For the text-containing cell, return its midpoint in (x, y) coordinate format. 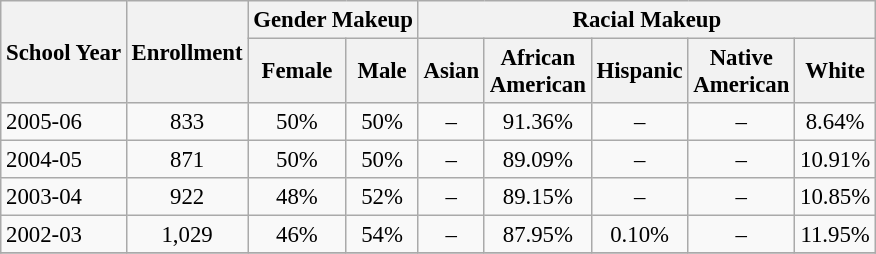
2003-04 (64, 197)
52% (382, 197)
46% (297, 235)
Male (382, 72)
833 (187, 122)
Native American (742, 72)
2002-03 (64, 235)
48% (297, 197)
922 (187, 197)
10.85% (836, 197)
89.15% (538, 197)
0.10% (640, 235)
1,029 (187, 235)
School Year (64, 52)
Gender Makeup (333, 20)
African American (538, 72)
Asian (451, 72)
91.36% (538, 122)
87.95% (538, 235)
11.95% (836, 235)
Female (297, 72)
Enrollment (187, 52)
89.09% (538, 160)
871 (187, 160)
Racial Makeup (646, 20)
10.91% (836, 160)
8.64% (836, 122)
White (836, 72)
54% (382, 235)
2004-05 (64, 160)
2005-06 (64, 122)
Hispanic (640, 72)
